Scan for the cell matching the given text and deliver its (X, Y) coordinate at center. 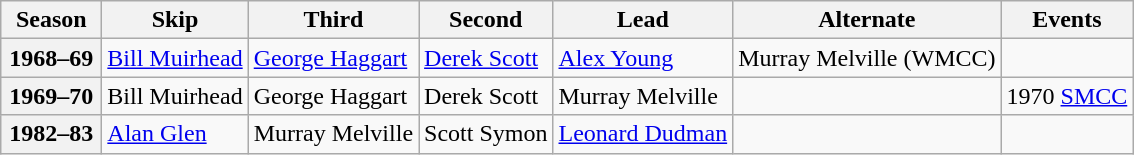
Season (52, 20)
Alex Young (643, 58)
Second (486, 20)
Third (333, 20)
1982–83 (52, 134)
Lead (643, 20)
Scott Symon (486, 134)
Events (1067, 20)
1968–69 (52, 58)
Murray Melville (WMCC) (867, 58)
1970 SMCC (1067, 96)
Alan Glen (175, 134)
Alternate (867, 20)
Leonard Dudman (643, 134)
1969–70 (52, 96)
Skip (175, 20)
